Pinpoint the cell where the given text exists, returning its (X, Y) midpoint coordinate. 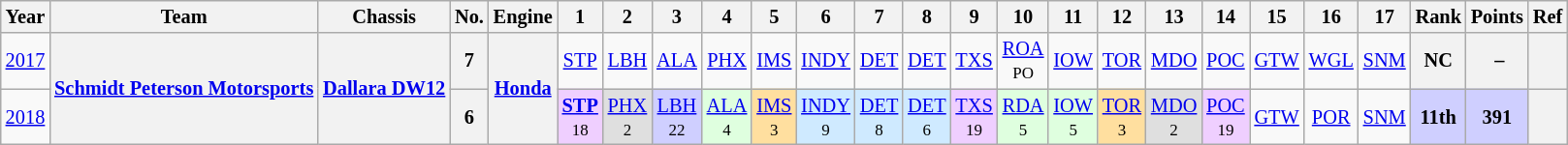
11 (1072, 16)
Rank (1439, 16)
Honda (524, 89)
RDA5 (1024, 117)
Engine (524, 16)
No. (469, 16)
Year (25, 16)
17 (1385, 16)
4 (727, 16)
ALA (677, 61)
DET6 (927, 117)
TOR3 (1122, 117)
14 (1226, 16)
STP18 (580, 117)
INDY (826, 61)
13 (1173, 16)
PHX2 (627, 117)
16 (1331, 16)
ROAPO (1024, 61)
9 (975, 16)
391 (1497, 117)
Team (184, 16)
1 (580, 16)
TXS19 (975, 117)
Ref (1548, 16)
2 (627, 16)
MDO (1173, 61)
IMS3 (774, 117)
POR (1331, 117)
Chassis (384, 16)
– (1497, 61)
POC19 (1226, 117)
11th (1439, 117)
WGL (1331, 61)
Dallara DW12 (384, 89)
2017 (25, 61)
Points (1497, 16)
IOW (1072, 61)
8 (927, 16)
5 (774, 16)
3 (677, 16)
12 (1122, 16)
ALA4 (727, 117)
2018 (25, 117)
PHX (727, 61)
STP (580, 61)
IOW5 (1072, 117)
MDO2 (1173, 117)
POC (1226, 61)
LBH22 (677, 117)
DET8 (879, 117)
INDY9 (826, 117)
15 (1277, 16)
10 (1024, 16)
TOR (1122, 61)
NC (1439, 61)
Schmidt Peterson Motorsports (184, 89)
TXS (975, 61)
IMS (774, 61)
LBH (627, 61)
